Determine the (X, Y) coordinate at the center of the cell enclosing the given text.  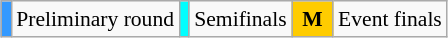
Preliminary round (95, 19)
M (312, 19)
Event finals (390, 19)
Semifinals (240, 19)
